Scan for the cell matching the given text and deliver its [x, y] coordinate at center. 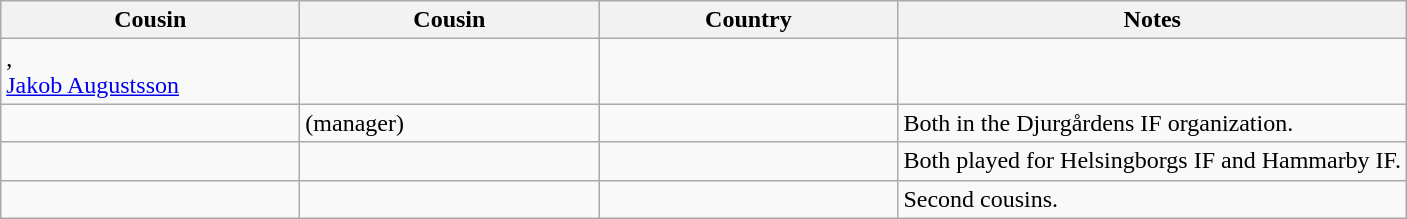
Second cousins. [1152, 199]
Country [748, 20]
Both in the Djurgårdens IF organization. [1152, 123]
(manager) [450, 123]
Notes [1152, 20]
,Jakob Augustsson [150, 72]
Both played for Helsingborgs IF and Hammarby IF. [1152, 161]
